Detect which cell encompasses the target text, then output its [X, Y] center coordinate. 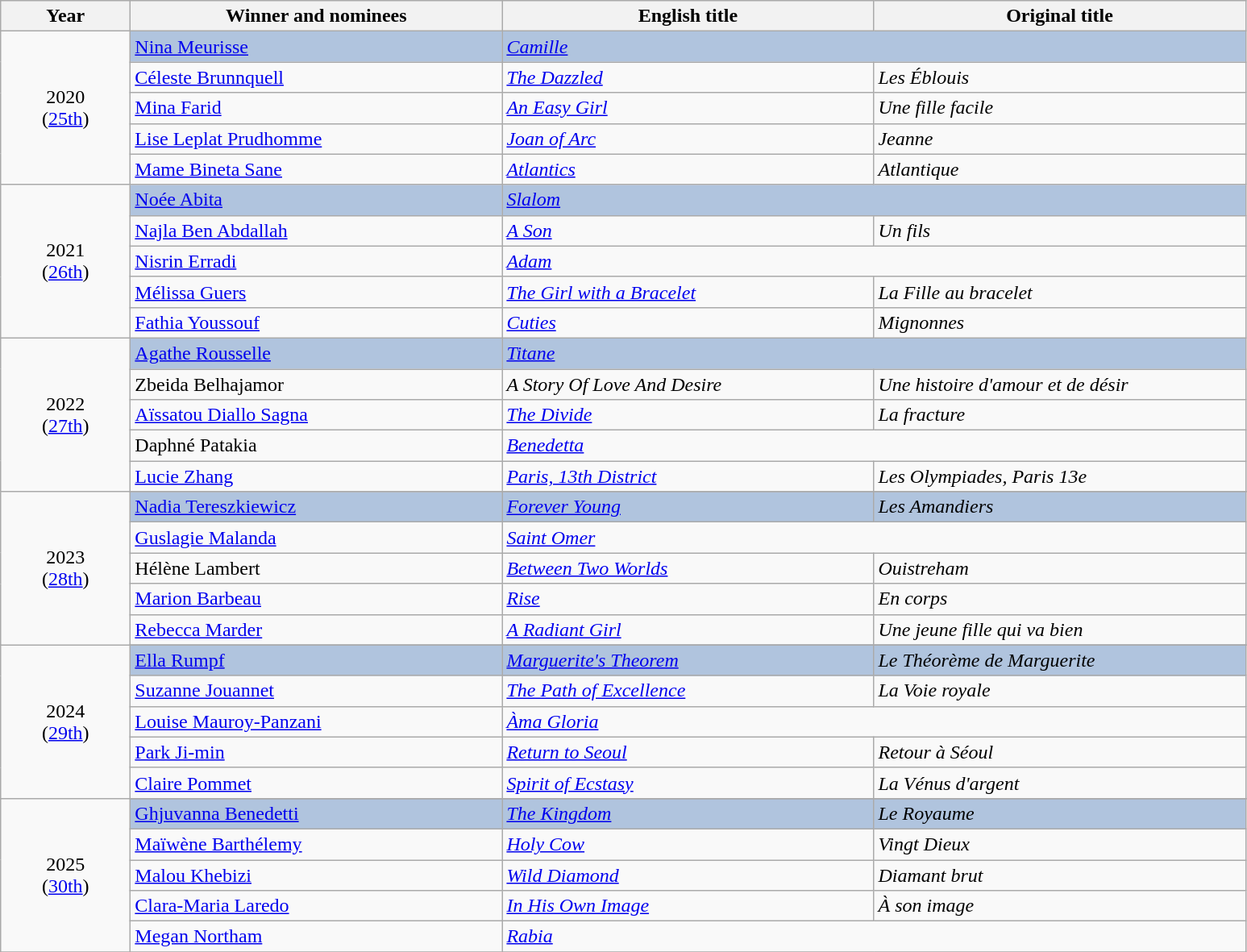
Le Royaume [1059, 813]
2020(25th) [66, 108]
Claire Pommet [316, 783]
Jeanne [1059, 139]
2025(30th) [66, 875]
Nina Meurisse [316, 47]
Daphné Patakia [316, 446]
Suzanne Jouannet [316, 691]
Park Ji-min [316, 752]
Slalom [874, 200]
Noée Abita [316, 200]
Clara-Maria Laredo [316, 906]
Les Éblouis [1059, 77]
Guslagie Malanda [316, 538]
Une fille facile [1059, 108]
Une jeune fille qui va bien [1059, 630]
Forever Young [688, 507]
Cuties [688, 322]
Winner and nominees [316, 16]
Year [66, 16]
La fracture [1059, 415]
Ella Rumpf [316, 660]
Vingt Dieux [1059, 844]
An Easy Girl [688, 108]
The Dazzled [688, 77]
Mignonnes [1059, 322]
Nisrin Erradi [316, 261]
Maïwène Barthélemy [316, 844]
Hélène Lambert [316, 568]
Marguerite's Theorem [688, 660]
Ghjuvanna Benedetti [316, 813]
Titane [874, 353]
Najla Ben Abdallah [316, 231]
Louise Mauroy-Panzani [316, 721]
À son image [1059, 906]
Lucie Zhang [316, 476]
La Vénus d'argent [1059, 783]
2021(26th) [66, 261]
Un fils [1059, 231]
Mame Bineta Sane [316, 169]
En corps [1059, 599]
Camille [874, 47]
2023(28th) [66, 568]
Wild Diamond [688, 875]
Megan Northam [316, 937]
Nadia Tereszkiewicz [316, 507]
The Kingdom [688, 813]
Les Amandiers [1059, 507]
Joan of Arc [688, 139]
Original title [1059, 16]
Rebecca Marder [316, 630]
2022(27th) [66, 414]
Saint Omer [874, 538]
The Divide [688, 415]
Les Olympiades, Paris 13e [1059, 476]
Retour à Séoul [1059, 752]
Benedetta [874, 446]
La Voie royale [1059, 691]
Diamant brut [1059, 875]
2024(29th) [66, 721]
The Girl with a Bracelet [688, 292]
Atlantics [688, 169]
Adam [874, 261]
Lise Leplat Prudhomme [316, 139]
Agathe Rousselle [316, 353]
Fathia Youssouf [316, 322]
Mina Farid [316, 108]
A Story Of Love And Desire [688, 385]
Rise [688, 599]
A Son [688, 231]
Ouistreham [1059, 568]
Àma Gloria [874, 721]
La Fille au bracelet [1059, 292]
Zbeida Belhajamor [316, 385]
A Radiant Girl [688, 630]
Holy Cow [688, 844]
In His Own Image [688, 906]
The Path of Excellence [688, 691]
Marion Barbeau [316, 599]
Atlantique [1059, 169]
Le Théorème de Marguerite [1059, 660]
Return to Seoul [688, 752]
Mélissa Guers [316, 292]
Rabia [874, 937]
English title [688, 16]
Céleste Brunnquell [316, 77]
Une histoire d'amour et de désir [1059, 385]
Paris, 13th District [688, 476]
Spirit of Ecstasy [688, 783]
Aïssatou Diallo Sagna [316, 415]
Between Two Worlds [688, 568]
Malou Khebizi [316, 875]
